Search for the cell housing the specified text and yield its (x, y) center coordinate. 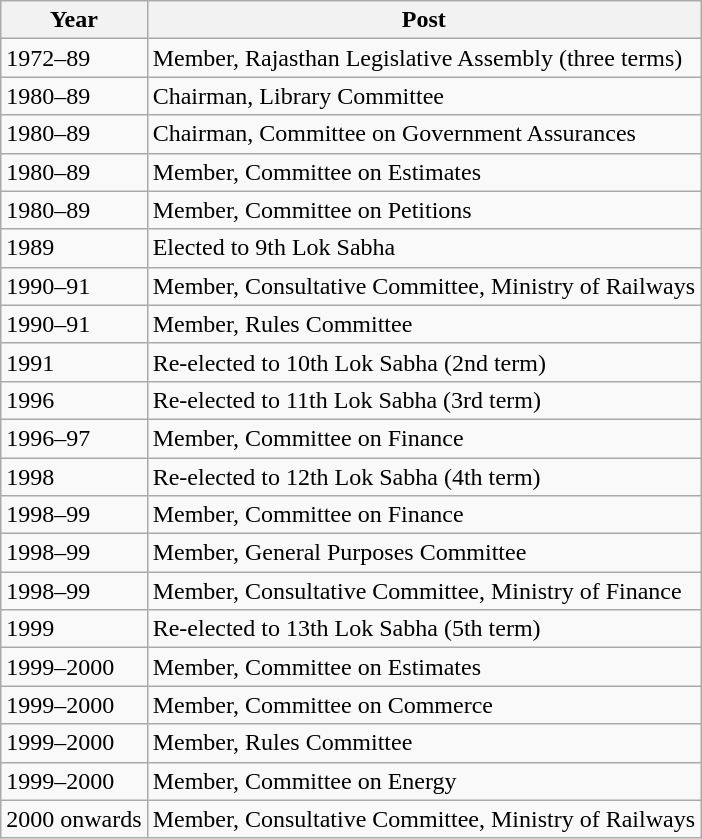
2000 onwards (74, 819)
Re-elected to 10th Lok Sabha (2nd term) (424, 362)
1999 (74, 629)
Member, Committee on Energy (424, 781)
Member, Committee on Petitions (424, 210)
Re-elected to 12th Lok Sabha (4th term) (424, 477)
Year (74, 20)
Member, Rajasthan Legislative Assembly (three terms) (424, 58)
1998 (74, 477)
Elected to 9th Lok Sabha (424, 248)
Re-elected to 11th Lok Sabha (3rd term) (424, 400)
1991 (74, 362)
Post (424, 20)
1996–97 (74, 438)
Member, General Purposes Committee (424, 553)
1972–89 (74, 58)
Chairman, Committee on Government Assurances (424, 134)
Re-elected to 13th Lok Sabha (5th term) (424, 629)
Chairman, Library Committee (424, 96)
1996 (74, 400)
Member, Committee on Commerce (424, 705)
Member, Consultative Committee, Ministry of Finance (424, 591)
1989 (74, 248)
